For the text-containing cell, return its midpoint in (x, y) coordinate format. 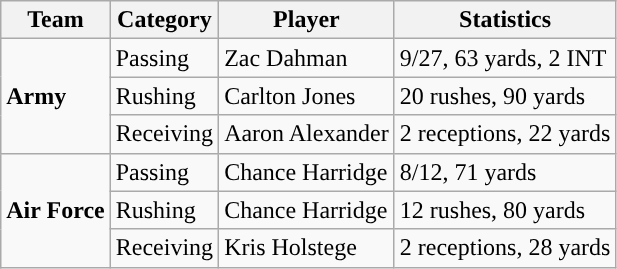
8/12, 71 yards (505, 172)
Air Force (56, 210)
2 receptions, 28 yards (505, 248)
Statistics (505, 20)
Carlton Jones (307, 96)
12 rushes, 80 yards (505, 210)
Army (56, 96)
9/27, 63 yards, 2 INT (505, 58)
20 rushes, 90 yards (505, 96)
Team (56, 20)
Zac Dahman (307, 58)
Aaron Alexander (307, 134)
Kris Holstege (307, 248)
Player (307, 20)
2 receptions, 22 yards (505, 134)
Category (164, 20)
